Return the (x, y) coordinate for the center point of the cell that contains the specified text.  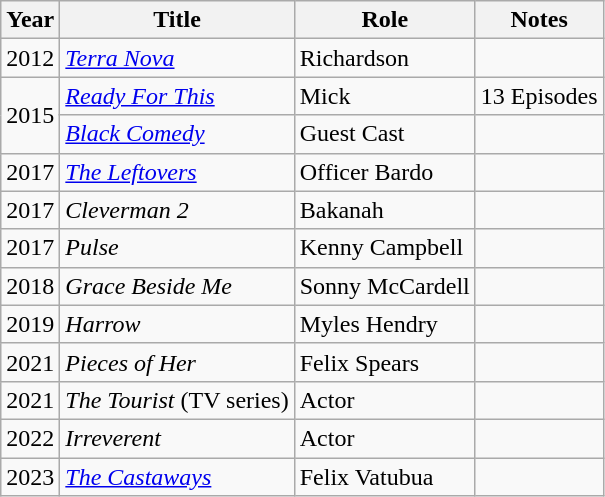
The Tourist (TV series) (177, 400)
2019 (30, 324)
Sonny McCardell (384, 286)
2012 (30, 58)
Bakanah (384, 210)
Officer Bardo (384, 172)
Mick (384, 96)
Myles Hendry (384, 324)
Notes (539, 20)
Pulse (177, 248)
Black Comedy (177, 134)
Grace Beside Me (177, 286)
Year (30, 20)
Felix Vatubua (384, 477)
2022 (30, 438)
Cleverman 2 (177, 210)
Felix Spears (384, 362)
Pieces of Her (177, 362)
Harrow (177, 324)
The Leftovers (177, 172)
The Castaways (177, 477)
Title (177, 20)
Role (384, 20)
Guest Cast (384, 134)
Terra Nova (177, 58)
Kenny Campbell (384, 248)
2023 (30, 477)
Ready For This (177, 96)
2015 (30, 115)
2018 (30, 286)
Irreverent (177, 438)
13 Episodes (539, 96)
Richardson (384, 58)
